Find where the given text appears and provide that cell's center as (X, Y) coordinate. 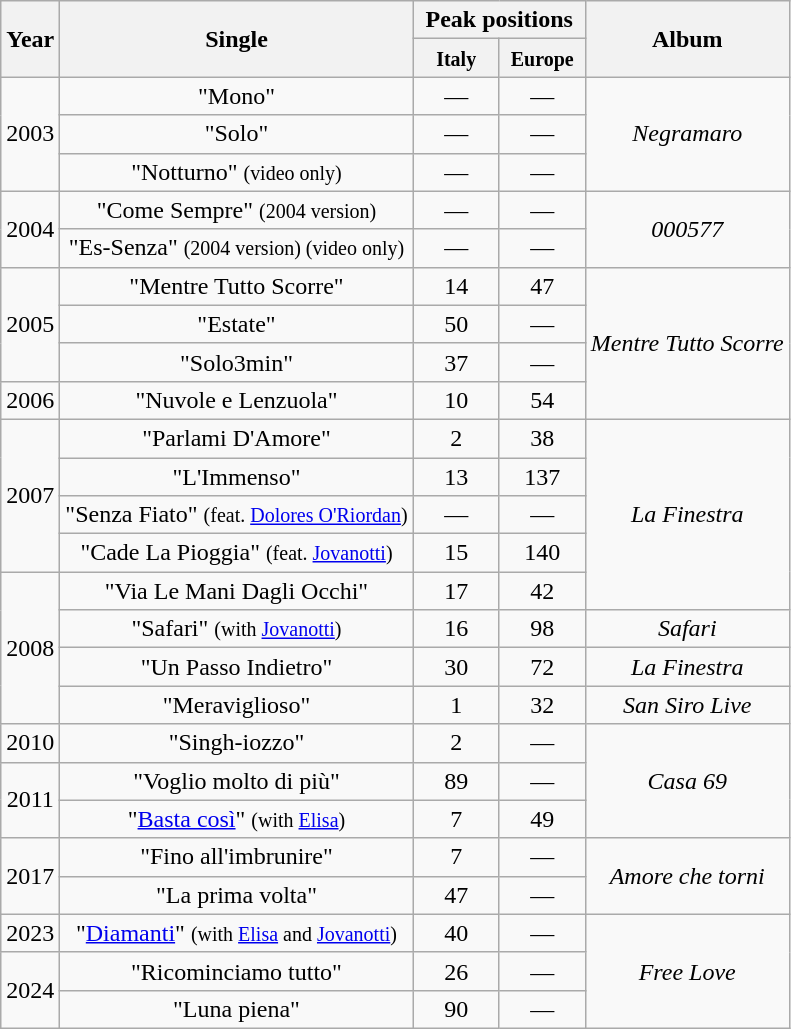
42 (542, 591)
38 (542, 438)
54 (542, 400)
2011 (30, 800)
"Solo3min" (236, 362)
2004 (30, 229)
10 (456, 400)
17 (456, 591)
"Mentre Tutto Scorre" (236, 286)
Free Love (687, 971)
Single (236, 39)
"Un Passo Indietro" (236, 667)
137 (542, 477)
"Mono" (236, 96)
"Singh-iozzo" (236, 743)
Peak positions (499, 20)
"Cade La Pioggia" (feat. Jovanotti) (236, 553)
"Estate" (236, 324)
49 (542, 819)
30 (456, 667)
2007 (30, 495)
Casa 69 (687, 781)
"Diamanti" (with Elisa and Jovanotti) (236, 933)
Year (30, 39)
000577 (687, 229)
"Fino all'imbrunire" (236, 857)
26 (456, 971)
San Siro Live (687, 705)
"Luna piena" (236, 1009)
40 (456, 933)
2008 (30, 648)
Europe (542, 58)
1 (456, 705)
32 (542, 705)
14 (456, 286)
16 (456, 629)
"La prima volta" (236, 895)
140 (542, 553)
2010 (30, 743)
Mentre Tutto Scorre (687, 343)
89 (456, 781)
2017 (30, 876)
"Parlami D'Amore" (236, 438)
2003 (30, 134)
Amore che torni (687, 876)
"Es-Senza" (2004 version) (video only) (236, 248)
37 (456, 362)
98 (542, 629)
"Via Le Mani Dagli Occhi" (236, 591)
2024 (30, 990)
50 (456, 324)
"Safari" (with Jovanotti) (236, 629)
2023 (30, 933)
"Solo" (236, 134)
"Basta così" (with Elisa) (236, 819)
2006 (30, 400)
"Notturno" (video only) (236, 172)
"Ricominciamo tutto" (236, 971)
"Meraviglioso" (236, 705)
"Come Sempre" (2004 version) (236, 210)
72 (542, 667)
90 (456, 1009)
Album (687, 39)
Italy (456, 58)
"L'Immenso" (236, 477)
"Senza Fiato" (feat. Dolores O'Riordan) (236, 515)
Safari (687, 629)
Negramaro (687, 134)
"Nuvole e Lenzuola" (236, 400)
2005 (30, 324)
15 (456, 553)
"Voglio molto di più" (236, 781)
13 (456, 477)
